For the text-containing cell, return its midpoint in (X, Y) coordinate format. 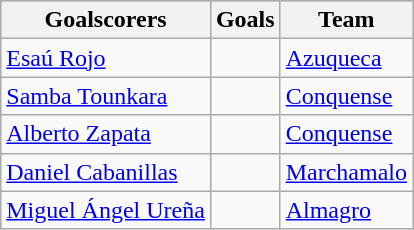
Daniel Cabanillas (106, 172)
Goals (245, 20)
Esaú Rojo (106, 58)
Samba Tounkara (106, 96)
Team (346, 20)
Almagro (346, 210)
Miguel Ángel Ureña (106, 210)
Azuqueca (346, 58)
Alberto Zapata (106, 134)
Marchamalo (346, 172)
Goalscorers (106, 20)
